Return (x, y) of the center of cell containing provided text 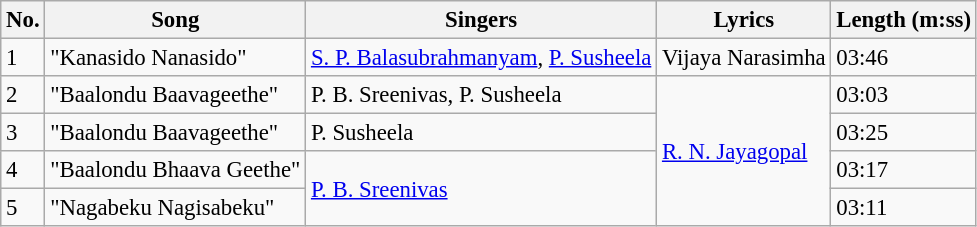
"Baalondu Bhaava Geethe" (176, 170)
1 (23, 58)
03:03 (904, 95)
3 (23, 133)
Lyrics (744, 20)
2 (23, 95)
03:17 (904, 170)
P. B. Sreenivas (482, 188)
P. B. Sreenivas, P. Susheela (482, 95)
Vijaya Narasimha (744, 58)
"Kanasido Nanasido" (176, 58)
5 (23, 208)
03:11 (904, 208)
R. N. Jayagopal (744, 151)
03:46 (904, 58)
03:25 (904, 133)
4 (23, 170)
S. P. Balasubrahmanyam, P. Susheela (482, 58)
Singers (482, 20)
Length (m:ss) (904, 20)
"Nagabeku Nagisabeku" (176, 208)
Song (176, 20)
P. Susheela (482, 133)
No. (23, 20)
